Identify which cell holds the provided text, then report its [X, Y] central coordinate. 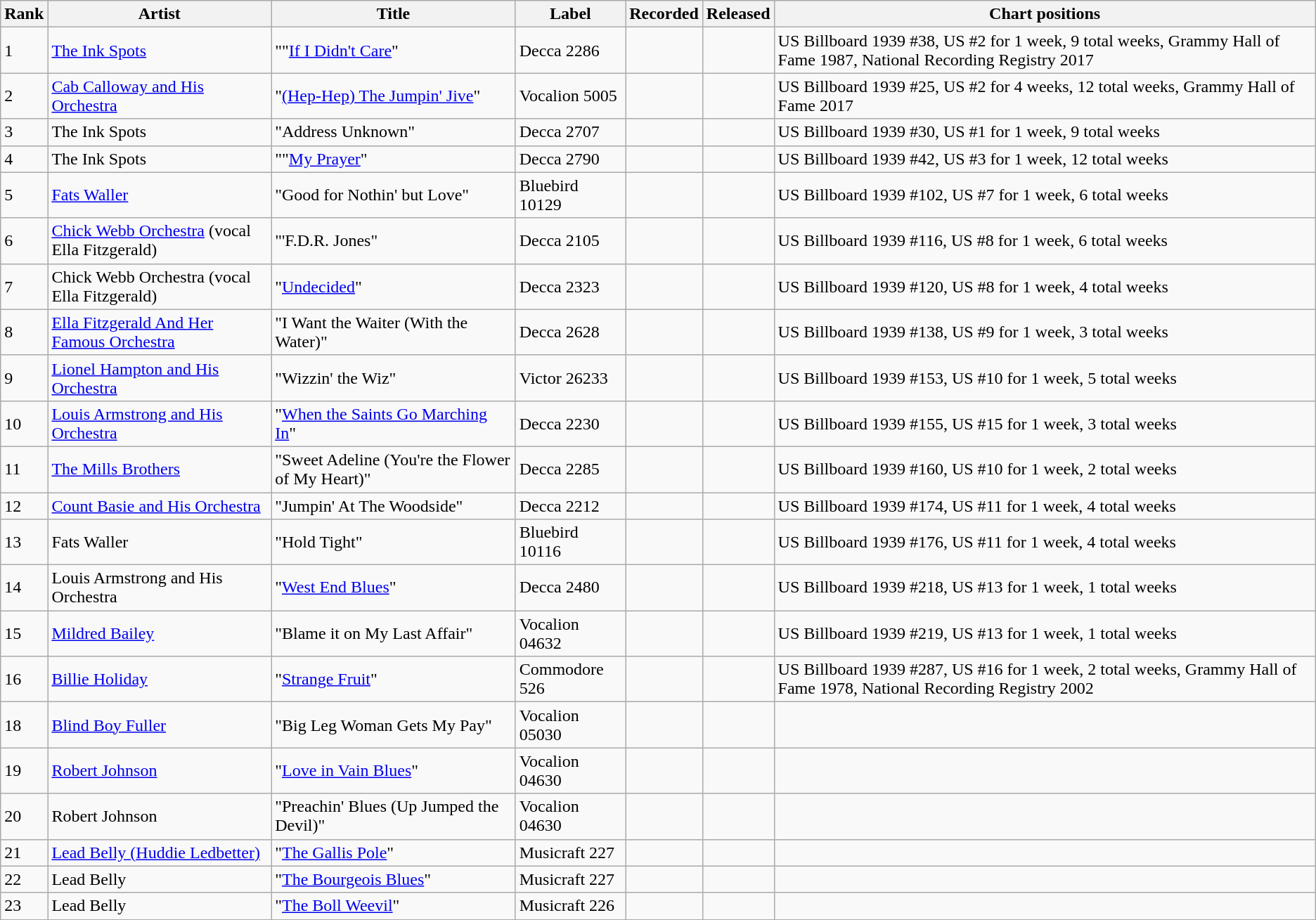
6 [24, 240]
"Preachin' Blues (Up Jumped the Devil)" [394, 817]
US Billboard 1939 #153, US #10 for 1 week, 5 total weeks [1045, 378]
""My Prayer" [394, 159]
Decca 2285 [570, 469]
Musicraft 226 [570, 906]
"West End Blues" [394, 588]
Vocalion 5005 [570, 96]
US Billboard 1939 #138, US #9 for 1 week, 3 total weeks [1045, 332]
"Good for Nothin' but Love" [394, 195]
"Jumpin' At The Woodside" [394, 505]
US Billboard 1939 #218, US #13 for 1 week, 1 total weeks [1045, 588]
Cab Calloway and His Orchestra [160, 96]
21 [24, 853]
8 [24, 332]
Decca 2790 [570, 159]
Decca 2707 [570, 132]
US Billboard 1939 #42, US #3 for 1 week, 12 total weeks [1045, 159]
US Billboard 1939 #30, US #1 for 1 week, 9 total weeks [1045, 132]
US Billboard 1939 #160, US #10 for 1 week, 2 total weeks [1045, 469]
US Billboard 1939 #116, US #8 for 1 week, 6 total weeks [1045, 240]
US Billboard 1939 #120, US #8 for 1 week, 4 total weeks [1045, 287]
12 [24, 505]
16 [24, 679]
3 [24, 132]
"Wizzin' the Wiz" [394, 378]
US Billboard 1939 #155, US #15 for 1 week, 3 total weeks [1045, 423]
US Billboard 1939 #25, US #2 for 4 weeks, 12 total weeks, Grammy Hall of Fame 2017 [1045, 96]
Decca 2286 [570, 51]
"'F.D.R. Jones" [394, 240]
Chart positions [1045, 14]
"When the Saints Go Marching In" [394, 423]
US Billboard 1939 #176, US #11 for 1 week, 4 total weeks [1045, 543]
Bluebird 10129 [570, 195]
Label [570, 14]
Lionel Hampton and His Orchestra [160, 378]
20 [24, 817]
18 [24, 725]
Ella Fitzgerald And Her Famous Orchestra [160, 332]
Commodore 526 [570, 679]
Blind Boy Fuller [160, 725]
US Billboard 1939 #38, US #2 for 1 week, 9 total weeks, Grammy Hall of Fame 1987, National Recording Registry 2017 [1045, 51]
23 [24, 906]
1 [24, 51]
15 [24, 634]
"I Want the Waiter (With the Water)" [394, 332]
Bluebird 10116 [570, 543]
Count Basie and His Orchestra [160, 505]
Decca 2230 [570, 423]
The Mills Brothers [160, 469]
US Billboard 1939 #174, US #11 for 1 week, 4 total weeks [1045, 505]
"The Bourgeois Blues" [394, 879]
Lead Belly (Huddie Ledbetter) [160, 853]
Vocalion 04632 [570, 634]
10 [24, 423]
Mildred Bailey [160, 634]
""If I Didn't Care" [394, 51]
"Blame it on My Last Affair" [394, 634]
"Sweet Adeline (You're the Flower of My Heart)" [394, 469]
11 [24, 469]
Recorded [664, 14]
Decca 2323 [570, 287]
Released [738, 14]
5 [24, 195]
2 [24, 96]
7 [24, 287]
US Billboard 1939 #219, US #13 for 1 week, 1 total weeks [1045, 634]
"Love in Vain Blues" [394, 770]
Decca 2212 [570, 505]
"The Gallis Pole" [394, 853]
14 [24, 588]
Rank [24, 14]
9 [24, 378]
"Hold Tight" [394, 543]
"Strange Fruit" [394, 679]
22 [24, 879]
13 [24, 543]
US Billboard 1939 #287, US #16 for 1 week, 2 total weeks, Grammy Hall of Fame 1978, National Recording Registry 2002 [1045, 679]
Decca 2105 [570, 240]
Artist [160, 14]
"The Boll Weevil" [394, 906]
Title [394, 14]
Decca 2480 [570, 588]
"Address Unknown" [394, 132]
Victor 26233 [570, 378]
Vocalion 05030 [570, 725]
Billie Holiday [160, 679]
US Billboard 1939 #102, US #7 for 1 week, 6 total weeks [1045, 195]
"(Hep-Hep) The Jumpin' Jive" [394, 96]
4 [24, 159]
Decca 2628 [570, 332]
"Big Leg Woman Gets My Pay" [394, 725]
"Undecided" [394, 287]
19 [24, 770]
